Return (x, y) of the center of cell containing provided text 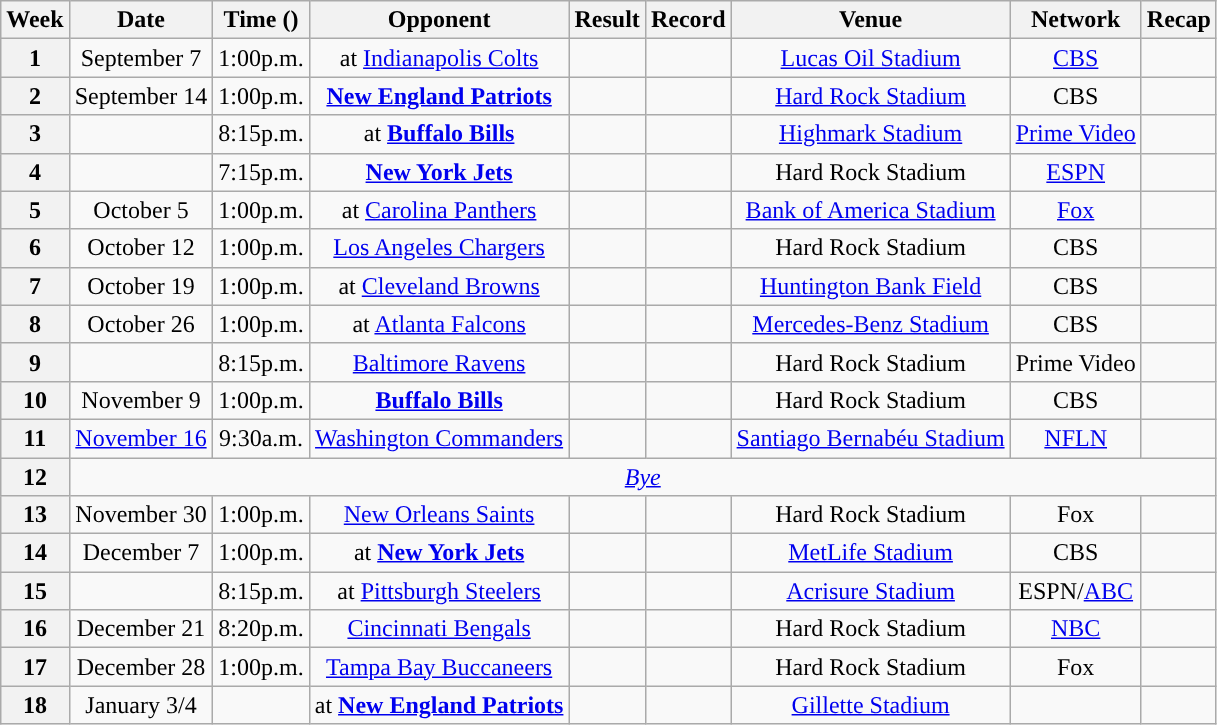
MetLife Stadium (870, 553)
December 21 (141, 629)
7:15p.m. (261, 172)
at Indianapolis Colts (439, 58)
9 (35, 362)
Opponent (439, 20)
Washington Commanders (439, 438)
6 (35, 248)
at Atlanta Falcons (439, 324)
17 (35, 667)
October 12 (141, 248)
at Cleveland Browns (439, 286)
Huntington Bank Field (870, 286)
NBC (1076, 629)
1 (35, 58)
3 (35, 134)
Time () (261, 20)
New England Patriots (439, 96)
5 (35, 210)
Los Angeles Chargers (439, 248)
Acrisure Stadium (870, 591)
Tampa Bay Buccaneers (439, 667)
at Carolina Panthers (439, 210)
November 9 (141, 400)
December 7 (141, 553)
at Pittsburgh Steelers (439, 591)
Network (1076, 20)
Buffalo Bills (439, 400)
16 (35, 629)
Santiago Bernabéu Stadium (870, 438)
11 (35, 438)
Venue (870, 20)
8:20p.m. (261, 629)
New Orleans Saints (439, 515)
November 30 (141, 515)
Lucas Oil Stadium (870, 58)
9:30a.m. (261, 438)
ESPN (1076, 172)
Week (35, 20)
September 14 (141, 96)
ESPN/ABC (1076, 591)
Baltimore Ravens (439, 362)
September 7 (141, 58)
18 (35, 705)
October 26 (141, 324)
at New York Jets (439, 553)
12 (35, 477)
Highmark Stadium (870, 134)
Gillette Stadium (870, 705)
Bank of America Stadium (870, 210)
Bye (642, 477)
November 16 (141, 438)
15 (35, 591)
2 (35, 96)
Record (688, 20)
Result (607, 20)
14 (35, 553)
New York Jets (439, 172)
Cincinnati Bengals (439, 629)
at Buffalo Bills (439, 134)
January 3/4 (141, 705)
December 28 (141, 667)
NFLN (1076, 438)
13 (35, 515)
Recap (1178, 20)
8 (35, 324)
Mercedes-Benz Stadium (870, 324)
Date (141, 20)
7 (35, 286)
10 (35, 400)
October 19 (141, 286)
October 5 (141, 210)
at New England Patriots (439, 705)
4 (35, 172)
